Identify which cell holds the provided text, then report its [x, y] central coordinate. 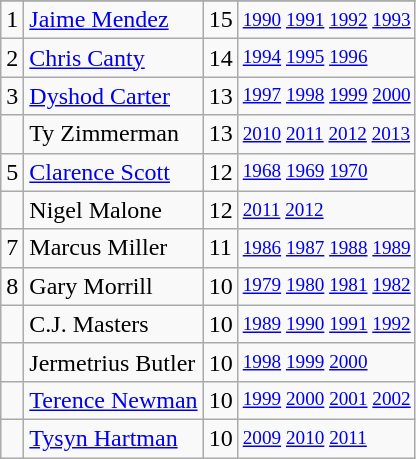
5 [12, 172]
8 [12, 286]
Marcus Miller [114, 248]
14 [220, 58]
Chris Canty [114, 58]
Clarence Scott [114, 172]
3 [12, 96]
1 [12, 20]
1989 1990 1991 1992 [326, 324]
2 [12, 58]
Dyshod Carter [114, 96]
11 [220, 248]
2011 2012 [326, 210]
1997 1998 1999 2000 [326, 96]
15 [220, 20]
Gary Morrill [114, 286]
2009 2010 2011 [326, 438]
Jaime Mendez [114, 20]
1979 1980 1981 1982 [326, 286]
1994 1995 1996 [326, 58]
1990 1991 1992 1993 [326, 20]
Ty Zimmerman [114, 134]
C.J. Masters [114, 324]
Terence Newman [114, 400]
Jermetrius Butler [114, 362]
1986 1987 1988 1989 [326, 248]
Nigel Malone [114, 210]
Tysyn Hartman [114, 438]
2010 2011 2012 2013 [326, 134]
1999 2000 2001 2002 [326, 400]
7 [12, 248]
1968 1969 1970 [326, 172]
1998 1999 2000 [326, 362]
